Find where the given text appears and provide that cell's center as (X, Y) coordinate. 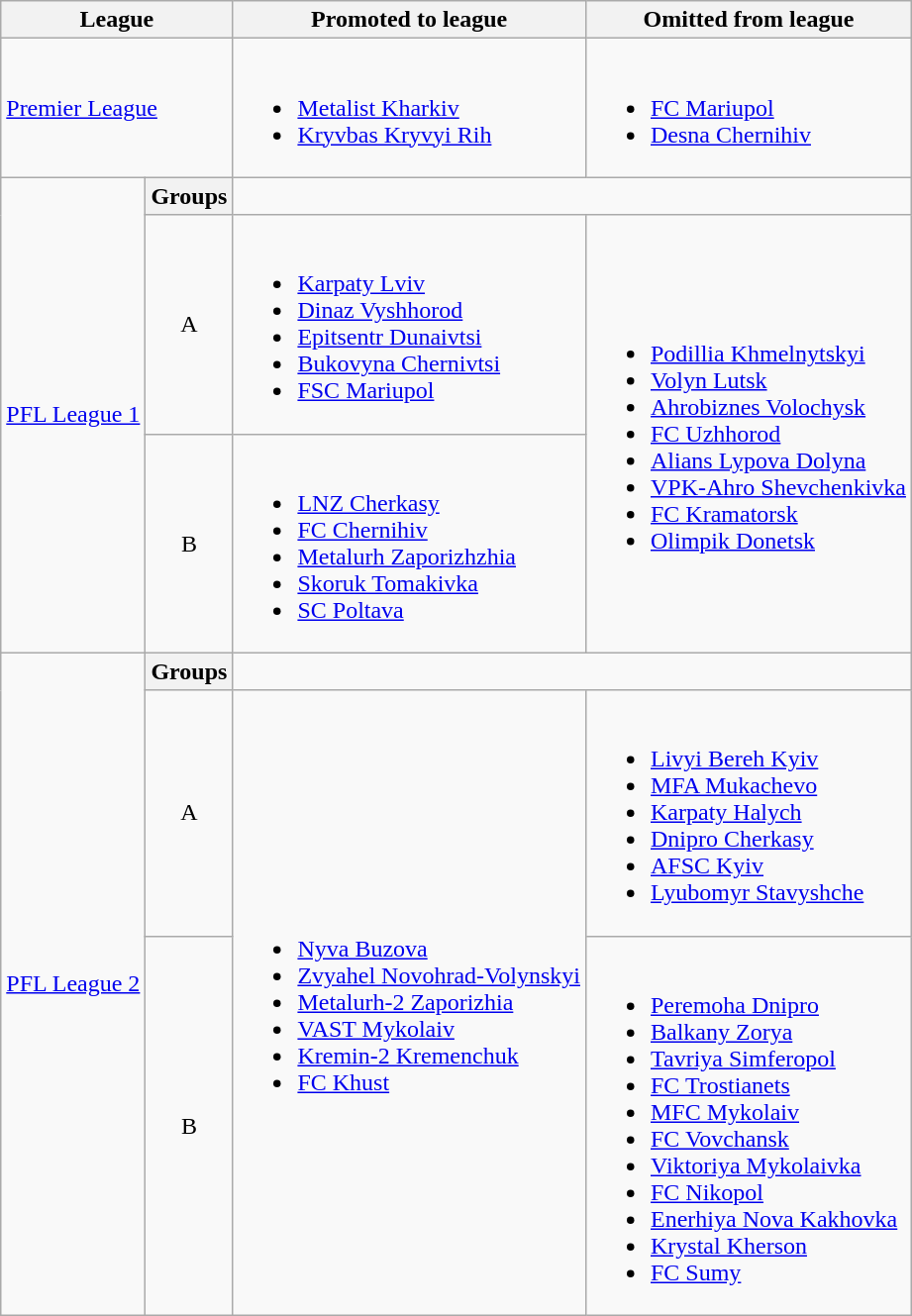
PFL League 2 (73, 984)
League (117, 20)
LNZ CherkasyFC ChernihivMetalurh ZaporizhzhiaSkoruk TomakivkaSC Poltava (410, 543)
Premier League (117, 108)
Karpaty LvivDinaz VyshhorodEpitsentr DunaivtsiBukovyna ChernivtsiFSC Mariupol (410, 325)
Promoted to league (410, 20)
Omitted from league (749, 20)
Podillia KhmelnytskyiVolyn LutskAhrobiznes VolochyskFC UzhhorodAlians Lypova DolynaVPK-Ahro ShevchenkivkaFC KramatorskOlimpik Donetsk (749, 434)
PFL League 1 (73, 415)
Livyi Bereh KyivMFA MukachevoKarpaty HalychDnipro CherkasyAFSC KyivLyubomyr Stavyshche (749, 813)
Nyva BuzovaZvyahel Novohrad-VolynskyiMetalurh-2 ZaporizhiaVAST MykolaivKremin-2 KremenchukFC Khust (410, 1002)
Metalist KharkivKryvbas Kryvyi Rih (410, 108)
FC MariupolDesna Chernihiv (749, 108)
